Determine the [X, Y] coordinate at the center of the cell enclosing the given text.  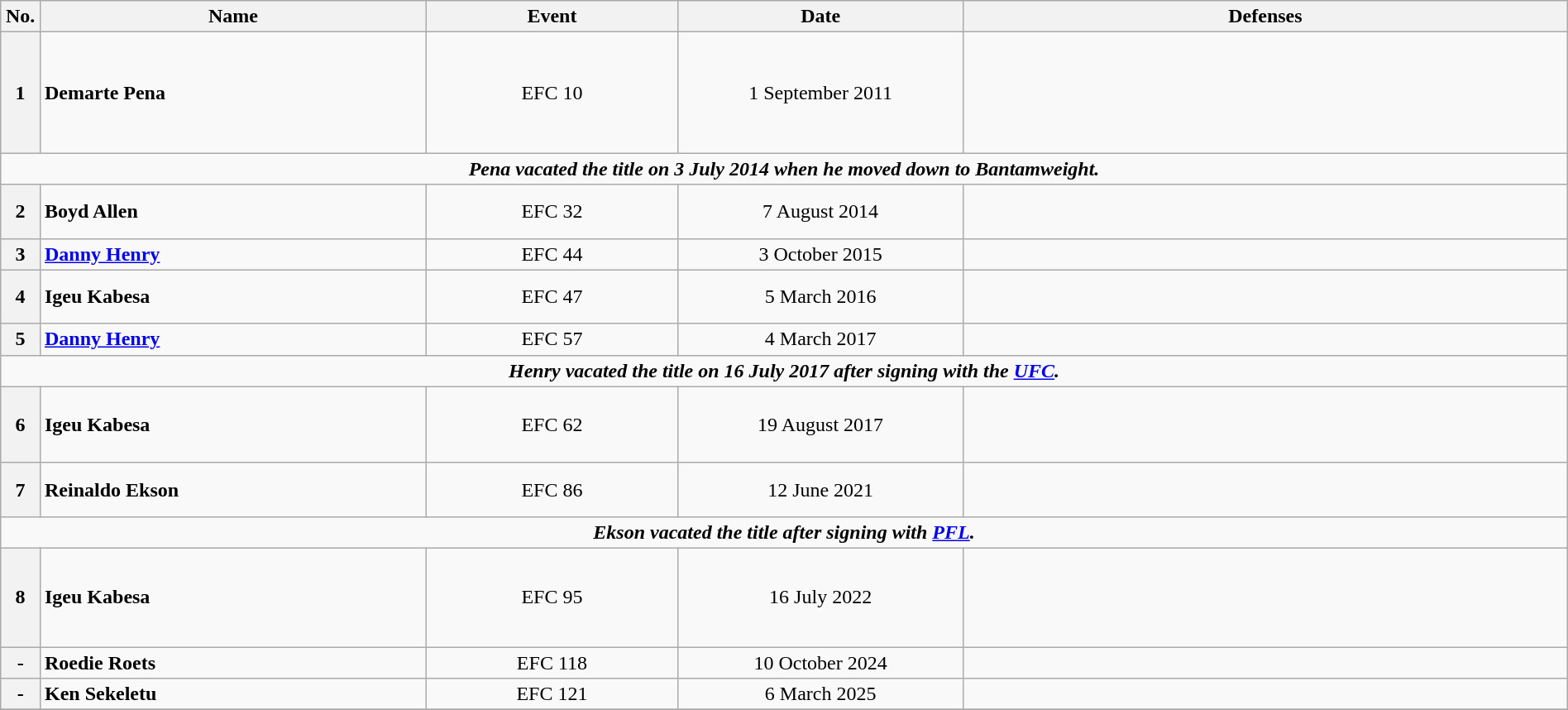
1 [21, 93]
Henry vacated the title on 16 July 2017 after signing with the UFC. [784, 371]
No. [21, 17]
3 [21, 254]
EFC 47 [552, 296]
EFC 44 [552, 254]
3 October 2015 [820, 254]
6 March 2025 [820, 694]
Roedie Roets [233, 663]
Date [820, 17]
EFC 62 [552, 425]
EFC 95 [552, 597]
7 August 2014 [820, 212]
Event [552, 17]
EFC 57 [552, 339]
10 October 2024 [820, 663]
Pena vacated the title on 3 July 2014 when he moved down to Bantamweight. [784, 169]
2 [21, 212]
16 July 2022 [820, 597]
EFC 118 [552, 663]
4 March 2017 [820, 339]
EFC 86 [552, 490]
Name [233, 17]
EFC 10 [552, 93]
5 [21, 339]
Defenses [1265, 17]
Boyd Allen [233, 212]
Ken Sekeletu [233, 694]
5 March 2016 [820, 296]
EFC 32 [552, 212]
EFC 121 [552, 694]
Demarte Pena [233, 93]
4 [21, 296]
8 [21, 597]
7 [21, 490]
19 August 2017 [820, 425]
1 September 2011 [820, 93]
6 [21, 425]
12 June 2021 [820, 490]
Ekson vacated the title after signing with PFL. [784, 532]
Reinaldo Ekson [233, 490]
